Detect which cell encompasses the target text, then output its (x, y) center coordinate. 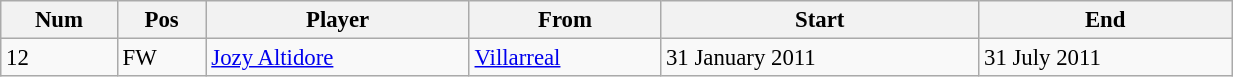
12 (59, 58)
Num (59, 20)
Player (338, 20)
Jozy Altidore (338, 58)
31 January 2011 (820, 58)
End (1106, 20)
Pos (162, 20)
31 July 2011 (1106, 58)
Villarreal (564, 58)
FW (162, 58)
From (564, 20)
Start (820, 20)
